Extract the [x, y] coordinate from the center of the cell holding the provided text.  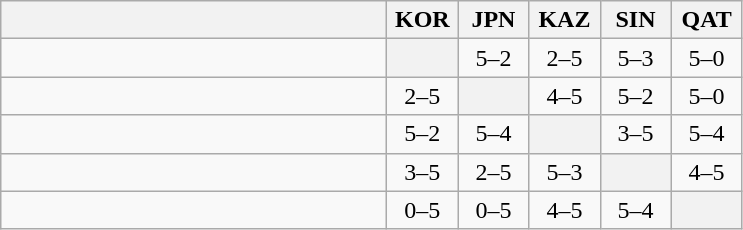
KOR [422, 20]
KAZ [564, 20]
QAT [706, 20]
SIN [636, 20]
JPN [494, 20]
